Search for the cell housing the specified text and yield its [x, y] center coordinate. 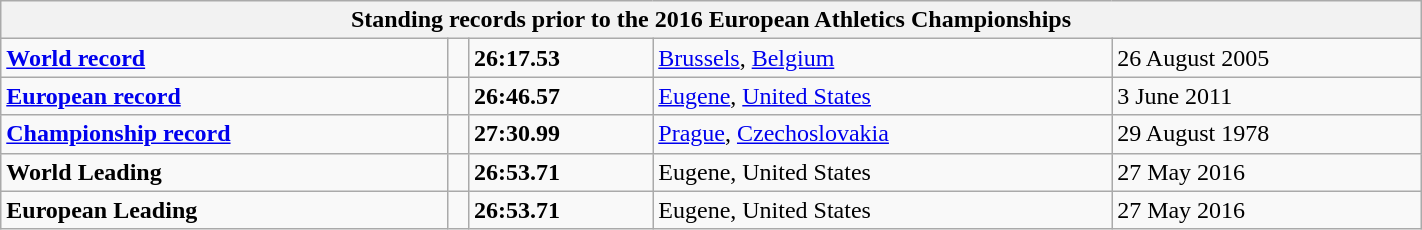
World record [224, 58]
Brussels, Belgium [882, 58]
27:30.99 [561, 134]
World Leading [224, 172]
26:17.53 [561, 58]
Prague, Czechoslovakia [882, 134]
European Leading [224, 210]
26 August 2005 [1267, 58]
3 June 2011 [1267, 96]
European record [224, 96]
29 August 1978 [1267, 134]
Standing records prior to the 2016 European Athletics Championships [711, 20]
26:46.57 [561, 96]
Championship record [224, 134]
